Find where the given text appears and provide that cell's center as (x, y) coordinate. 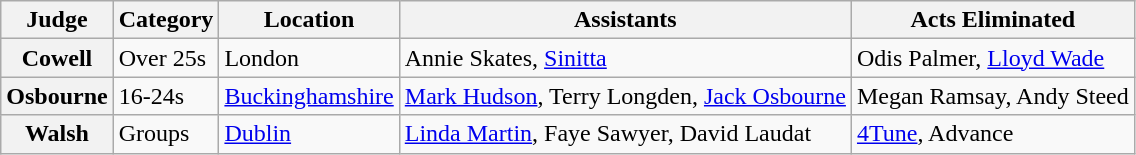
Acts Eliminated (992, 20)
Mark Hudson, Terry Longden, Jack Osbourne (625, 96)
Judge (57, 20)
16-24s (166, 96)
Over 25s (166, 58)
Walsh (57, 134)
Location (309, 20)
Buckinghamshire (309, 96)
London (309, 58)
4Tune, Advance (992, 134)
Odis Palmer, Lloyd Wade (992, 58)
Category (166, 20)
Cowell (57, 58)
Groups (166, 134)
Annie Skates, Sinitta (625, 58)
Assistants (625, 20)
Linda Martin, Faye Sawyer, David Laudat (625, 134)
Dublin (309, 134)
Megan Ramsay, Andy Steed (992, 96)
Osbourne (57, 96)
